Output the [x, y] coordinate of the center of the cell containing the given text.  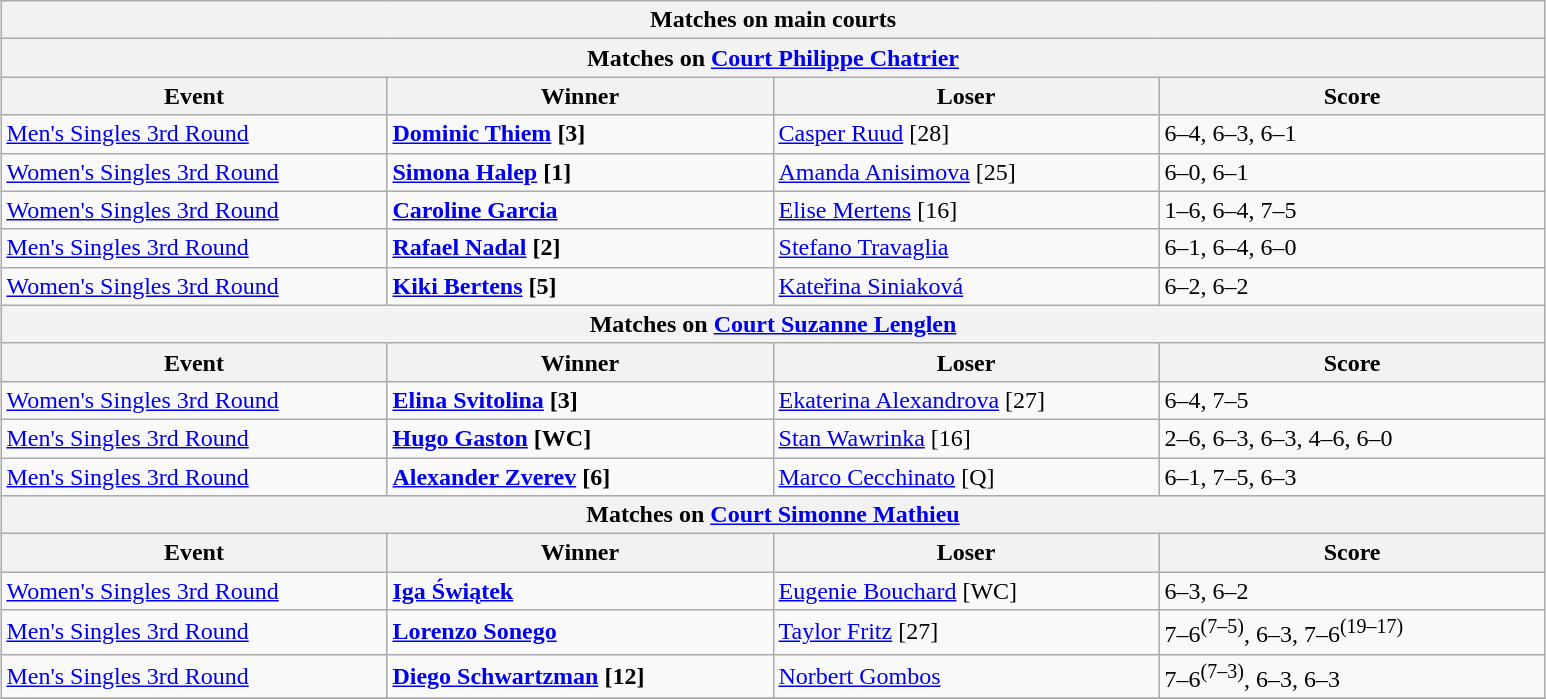
Diego Schwartzman [12] [580, 676]
Iga Świątek [580, 591]
Simona Halep [1] [580, 172]
6–1, 6–4, 6–0 [1352, 248]
Eugenie Bouchard [WC] [966, 591]
Taylor Fritz [27] [966, 632]
Norbert Gombos [966, 676]
Stefano Travaglia [966, 248]
Elina Svitolina [3] [580, 400]
Matches on Court Philippe Chatrier [773, 58]
Matches on Court Simonne Mathieu [773, 515]
6–1, 7–5, 6–3 [1352, 477]
6–4, 7–5 [1352, 400]
Kiki Bertens [5] [580, 286]
7–6(7–5), 6–3, 7–6(19–17) [1352, 632]
6–2, 6–2 [1352, 286]
Rafael Nadal [2] [580, 248]
Hugo Gaston [WC] [580, 438]
Caroline Garcia [580, 210]
Lorenzo Sonego [580, 632]
6–3, 6–2 [1352, 591]
Amanda Anisimova [25] [966, 172]
Dominic Thiem [3] [580, 134]
6–0, 6–1 [1352, 172]
1–6, 6–4, 7–5 [1352, 210]
Alexander Zverev [6] [580, 477]
Matches on main courts [773, 20]
Casper Ruud [28] [966, 134]
2–6, 6–3, 6–3, 4–6, 6–0 [1352, 438]
6–4, 6–3, 6–1 [1352, 134]
Elise Mertens [16] [966, 210]
Kateřina Siniaková [966, 286]
7–6(7–3), 6–3, 6–3 [1352, 676]
Stan Wawrinka [16] [966, 438]
Marco Cecchinato [Q] [966, 477]
Ekaterina Alexandrova [27] [966, 400]
Matches on Court Suzanne Lenglen [773, 324]
